For the text-containing cell, return its midpoint in [x, y] coordinate format. 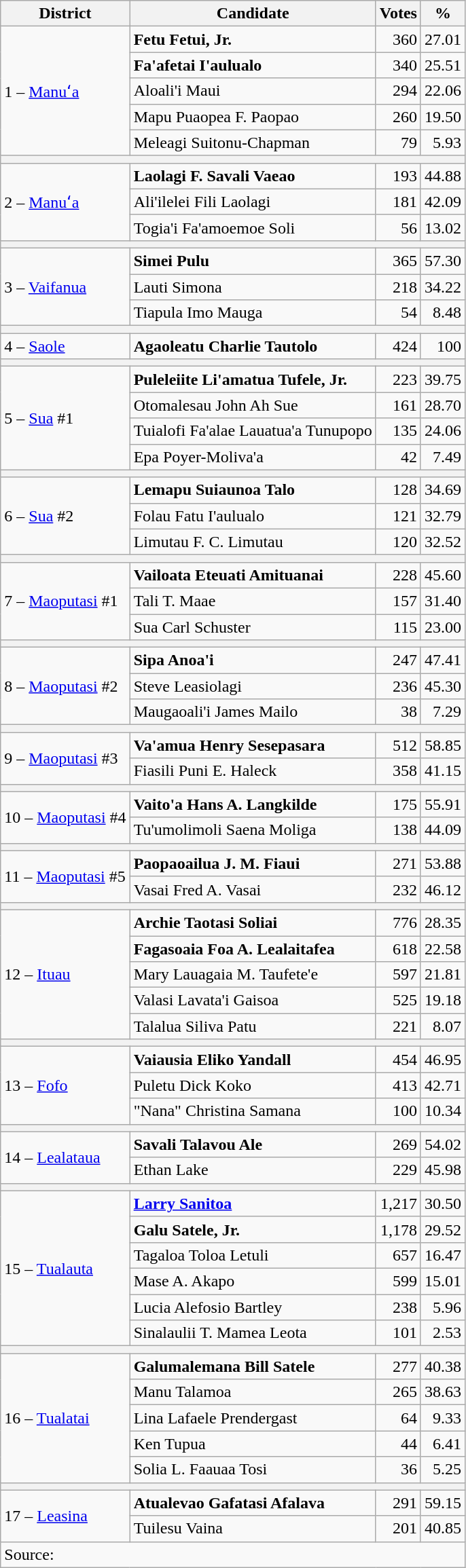
218 [398, 287]
Solia L. Faauaa Tosi [253, 1470]
59.15 [443, 1503]
16.47 [443, 1255]
Va'amua Henry Sesepasara [253, 745]
454 [398, 1060]
221 [398, 1026]
"Nana" Christina Samana [253, 1111]
8.07 [443, 1026]
Fetu Fetui, Jr. [253, 39]
291 [398, 1503]
Fa'afetai I'aulualo [253, 65]
5.96 [443, 1307]
32.52 [443, 542]
223 [398, 379]
5.93 [443, 143]
Valasi Lavata'i Gaisoa [253, 1001]
Sua Carl Schuster [253, 627]
13 – Fofo [65, 1085]
Tiapula Imo Mauga [253, 313]
44 [398, 1444]
6.41 [443, 1444]
365 [398, 261]
36 [398, 1470]
7.29 [443, 712]
Manu Talamoa [253, 1392]
32.79 [443, 516]
25.51 [443, 65]
Epa Poyer-Moliva'a [253, 457]
Archie Taotasi Soliai [253, 922]
Fagasoaia Foa A. Lealaitafea [253, 948]
121 [398, 516]
138 [398, 830]
238 [398, 1307]
46.12 [443, 889]
101 [398, 1333]
Savali Talavou Ale [253, 1144]
19.50 [443, 117]
15 – Tualauta [65, 1268]
1,178 [398, 1229]
44.09 [443, 830]
11 – Maoputasi #5 [65, 876]
Puletu Dick Koko [253, 1085]
District [65, 14]
24.06 [443, 431]
14 – Lealataua [65, 1157]
360 [398, 39]
269 [398, 1144]
Sipa Anoa'i [253, 660]
41.15 [443, 771]
42 [398, 457]
175 [398, 804]
40.38 [443, 1366]
22.58 [443, 948]
% [443, 14]
Limutau F. C. Limutau [253, 542]
Talalua Siliva Patu [253, 1026]
57.30 [443, 261]
201 [398, 1529]
1 – Manuʻa [65, 91]
Atualevao Gafatasi Afalava [253, 1503]
358 [398, 771]
618 [398, 948]
64 [398, 1418]
8 – Maoputasi #2 [65, 686]
Maugaoali'i James Mailo [253, 712]
Tagaloa Toloa Letuli [253, 1255]
Meleagi Suitonu-Chapman [253, 143]
38.63 [443, 1392]
19.18 [443, 1001]
135 [398, 431]
Vasai Fred A. Vasai [253, 889]
657 [398, 1255]
Candidate [253, 14]
40.85 [443, 1529]
2.53 [443, 1333]
9 – Maoputasi #3 [65, 758]
Fiasili Puni E. Haleck [253, 771]
Agaoleatu Charlie Tautolo [253, 346]
42.71 [443, 1085]
6 – Sua #2 [65, 516]
Vaiausia Eliko Yandall [253, 1060]
34.69 [443, 490]
247 [398, 660]
Lemapu Suiaunoa Talo [253, 490]
12 – Ituau [65, 974]
28.35 [443, 922]
38 [398, 712]
28.70 [443, 405]
29.52 [443, 1229]
597 [398, 975]
56 [398, 227]
45.60 [443, 575]
45.30 [443, 686]
512 [398, 745]
260 [398, 117]
Larry Sanitoa [253, 1203]
7 – Maoputasi #1 [65, 601]
157 [398, 601]
Mary Lauagaia M. Taufete'e [253, 975]
42.09 [443, 202]
161 [398, 405]
265 [398, 1392]
Puleleiite Li'amatua Tufele, Jr. [253, 379]
39.75 [443, 379]
44.88 [443, 176]
Otomalesau John Ah Sue [253, 405]
Vaito'a Hans A. Langkilde [253, 804]
54 [398, 313]
46.95 [443, 1060]
599 [398, 1281]
4 – Saole [65, 346]
16 – Tualatai [65, 1418]
3 – Vaifanua [65, 286]
5 – Sua #1 [65, 418]
21.81 [443, 975]
Steve Leasiolagi [253, 686]
1,217 [398, 1203]
8.48 [443, 313]
45.98 [443, 1170]
31.40 [443, 601]
Tali T. Maae [253, 601]
Source: [233, 1554]
27.01 [443, 39]
Galumalemana Bill Satele [253, 1366]
15.01 [443, 1281]
55.91 [443, 804]
Paopaoailua J. M. Fiaui [253, 863]
17 – Leasina [65, 1516]
10 – Maoputasi #4 [65, 817]
Ali'ilelei Fili Laolagi [253, 202]
413 [398, 1085]
Lucia Alefosio Bartley [253, 1307]
776 [398, 922]
53.88 [443, 863]
Simei Pulu [253, 261]
79 [398, 143]
Tu'umolimoli Saena Moliga [253, 830]
Lauti Simona [253, 287]
5.25 [443, 1470]
Mase A. Akapo [253, 1281]
Tuialofi Fa'alae Lauatua'a Tunupopo [253, 431]
232 [398, 889]
13.02 [443, 227]
294 [398, 91]
Togia'i Fa'amoemoe Soli [253, 227]
424 [398, 346]
Laolagi F. Savali Vaeao [253, 176]
128 [398, 490]
271 [398, 863]
115 [398, 627]
Lina Lafaele Prendergast [253, 1418]
47.41 [443, 660]
9.33 [443, 1418]
7.49 [443, 457]
236 [398, 686]
Ken Tupua [253, 1444]
30.50 [443, 1203]
22.06 [443, 91]
2 – Manuʻa [65, 202]
34.22 [443, 287]
Vailoata Eteuati Amituanai [253, 575]
58.85 [443, 745]
Sinalaulii T. Mamea Leota [253, 1333]
Galu Satele, Jr. [253, 1229]
54.02 [443, 1144]
181 [398, 202]
340 [398, 65]
Aloali'i Maui [253, 91]
10.34 [443, 1111]
277 [398, 1366]
193 [398, 176]
228 [398, 575]
Tuilesu Vaina [253, 1529]
Folau Fatu I'aulualo [253, 516]
525 [398, 1001]
120 [398, 542]
Mapu Puaopea F. Paopao [253, 117]
229 [398, 1170]
Ethan Lake [253, 1170]
23.00 [443, 627]
Votes [398, 14]
